Extract the [x, y] coordinate from the center of the cell holding the provided text.  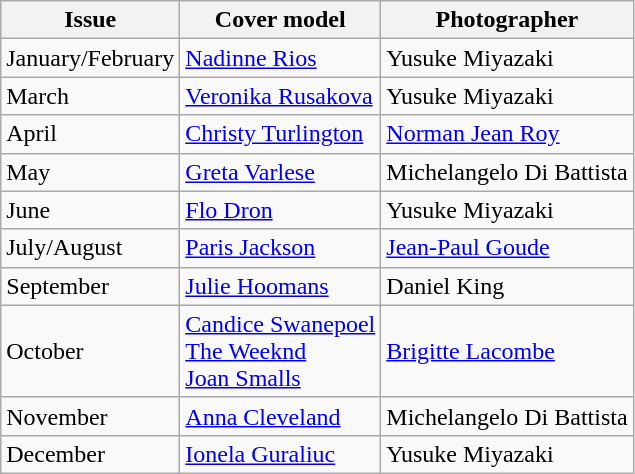
September [90, 286]
Jean-Paul Goude [507, 248]
Candice SwanepoelThe WeekndJoan Smalls [280, 351]
Cover model [280, 20]
Paris Jackson [280, 248]
Flo Dron [280, 210]
June [90, 210]
Anna Cleveland [280, 416]
Veronika Rusakova [280, 96]
Nadinne Rios [280, 58]
July/August [90, 248]
Daniel King [507, 286]
January/February [90, 58]
Issue [90, 20]
Ionela Guraliuc [280, 454]
Photographer [507, 20]
November [90, 416]
Christy Turlington [280, 134]
Julie Hoomans [280, 286]
Brigitte Lacombe [507, 351]
May [90, 172]
March [90, 96]
Greta Varlese [280, 172]
October [90, 351]
December [90, 454]
April [90, 134]
Norman Jean Roy [507, 134]
